Return the [X, Y] coordinate for the center point of the cell that contains the specified text.  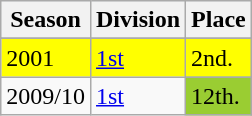
Place [219, 20]
2nd. [219, 58]
2001 [46, 58]
Division [138, 20]
Season [46, 20]
12th. [219, 96]
2009/10 [46, 96]
